Extract the (x, y) coordinate from the center of the cell holding the provided text.  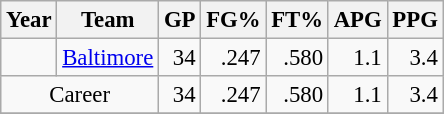
FT% (298, 20)
PPG (415, 20)
Baltimore (108, 58)
Team (108, 20)
GP (180, 20)
Career (80, 95)
FG% (234, 20)
Year (29, 20)
APG (358, 20)
